Output the [X, Y] coordinate of the center of the cell containing the given text.  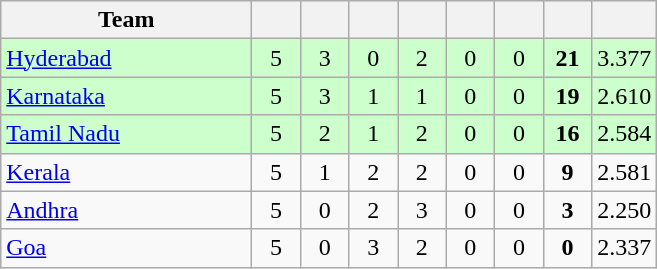
Hyderabad [126, 58]
Kerala [126, 172]
2.610 [624, 96]
Andhra [126, 210]
19 [568, 96]
3.377 [624, 58]
16 [568, 134]
9 [568, 172]
Goa [126, 248]
2.250 [624, 210]
2.581 [624, 172]
Team [126, 20]
2.584 [624, 134]
Karnataka [126, 96]
21 [568, 58]
2.337 [624, 248]
Tamil Nadu [126, 134]
